Determine the [X, Y] coordinate at the center of the cell enclosing the given text.  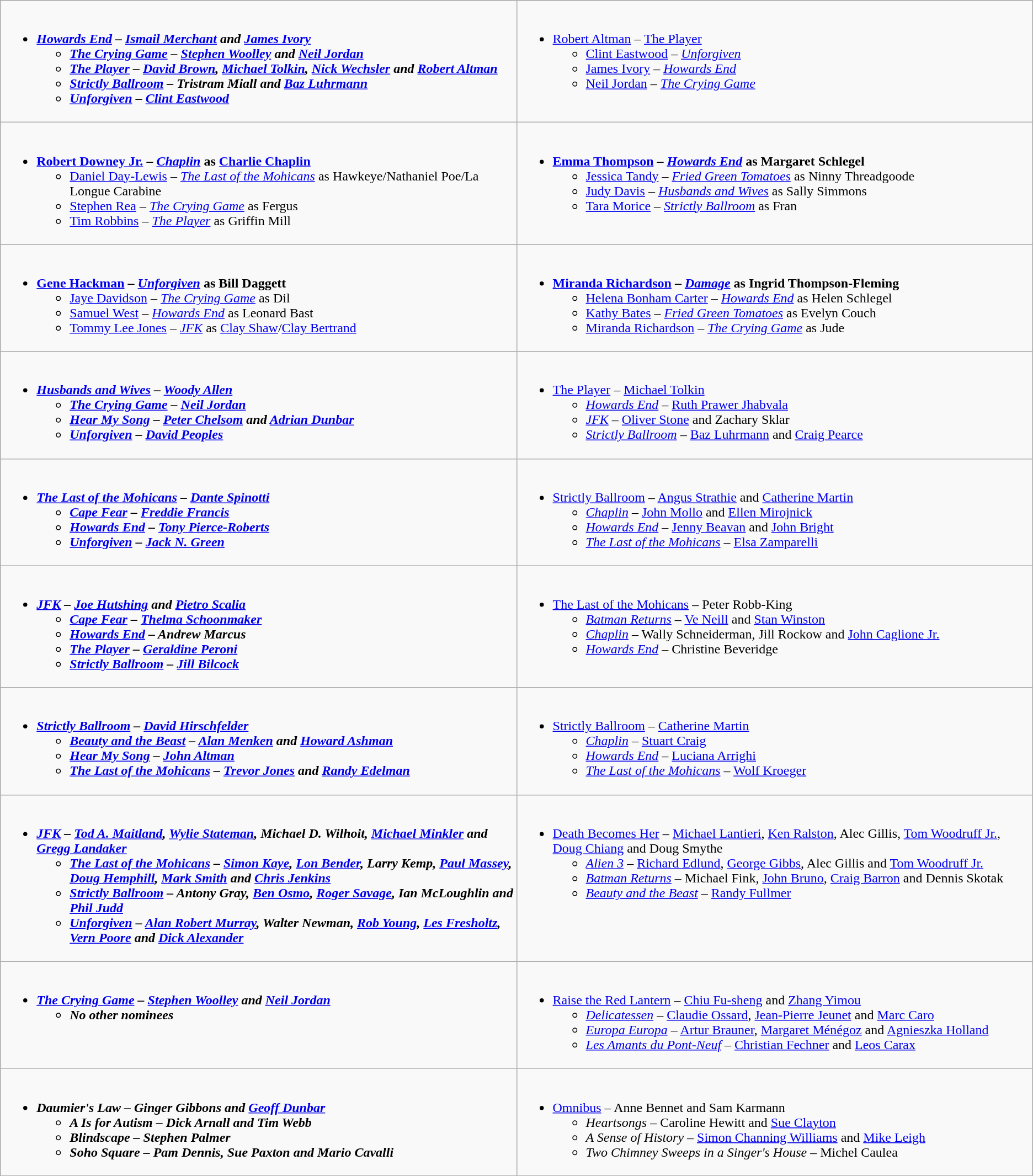
Husbands and Wives – Woody AllenThe Crying Game – Neil JordanHear My Song – Peter Chelsom and Adrian DunbarUnforgiven – David Peoples [258, 405]
Robert Altman – The PlayerClint Eastwood – UnforgivenJames Ivory – Howards EndNeil Jordan – The Crying Game [775, 62]
The Crying Game – Stephen Woolley and Neil JordanNo other nominees [258, 1015]
Strictly Ballroom – Catherine MartinChaplin – Stuart CraigHowards End – Luciana ArrighiThe Last of the Mohicans – Wolf Kroeger [775, 741]
The Player – Michael TolkinHowards End – Ruth Prawer JhabvalaJFK – Oliver Stone and Zachary SklarStrictly Ballroom – Baz Luhrmann and Craig Pearce [775, 405]
The Last of the Mohicans – Dante SpinottiCape Fear – Freddie FrancisHowards End – Tony Pierce-RobertsUnforgiven – Jack N. Green [258, 512]
